Provide the [x, y] coordinate of the cell's center where the given text is located.  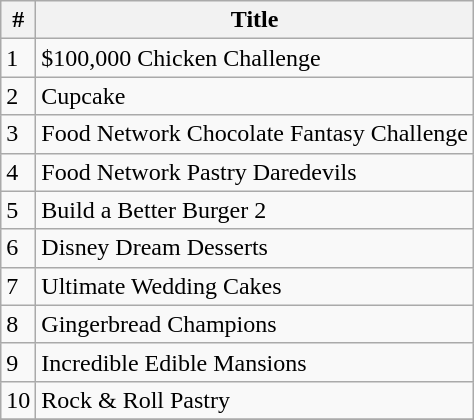
Disney Dream Desserts [255, 248]
Rock & Roll Pastry [255, 400]
10 [18, 400]
Incredible Edible Mansions [255, 362]
2 [18, 96]
Food Network Chocolate Fantasy Challenge [255, 134]
$100,000 Chicken Challenge [255, 58]
9 [18, 362]
Food Network Pastry Daredevils [255, 172]
Build a Better Burger 2 [255, 210]
8 [18, 324]
Ultimate Wedding Cakes [255, 286]
Cupcake [255, 96]
6 [18, 248]
# [18, 20]
7 [18, 286]
Title [255, 20]
5 [18, 210]
4 [18, 172]
1 [18, 58]
3 [18, 134]
Gingerbread Champions [255, 324]
